Identify which cell holds the provided text, then report its [x, y] central coordinate. 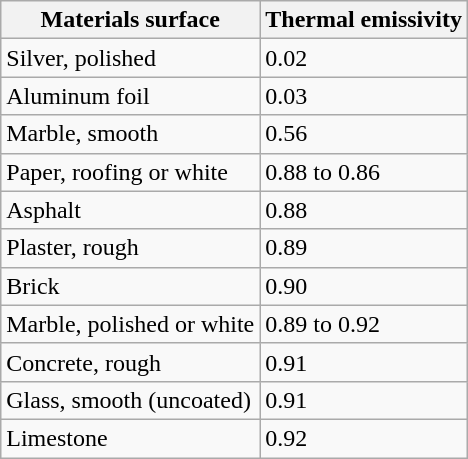
Brick [130, 286]
0.90 [364, 286]
Glass, smooth (uncoated) [130, 400]
0.92 [364, 438]
Plaster, rough [130, 248]
0.88 [364, 210]
Asphalt [130, 210]
Thermal emissivity [364, 20]
0.56 [364, 134]
0.88 to 0.86 [364, 172]
Marble, smooth [130, 134]
0.03 [364, 96]
Concrete, rough [130, 362]
Materials surface [130, 20]
Paper, roofing or white [130, 172]
0.89 to 0.92 [364, 324]
Silver, polished [130, 58]
Aluminum foil [130, 96]
0.89 [364, 248]
0.02 [364, 58]
Marble, polished or white [130, 324]
Limestone [130, 438]
